Locate the cell with the specified text and output its [x, y] center coordinate. 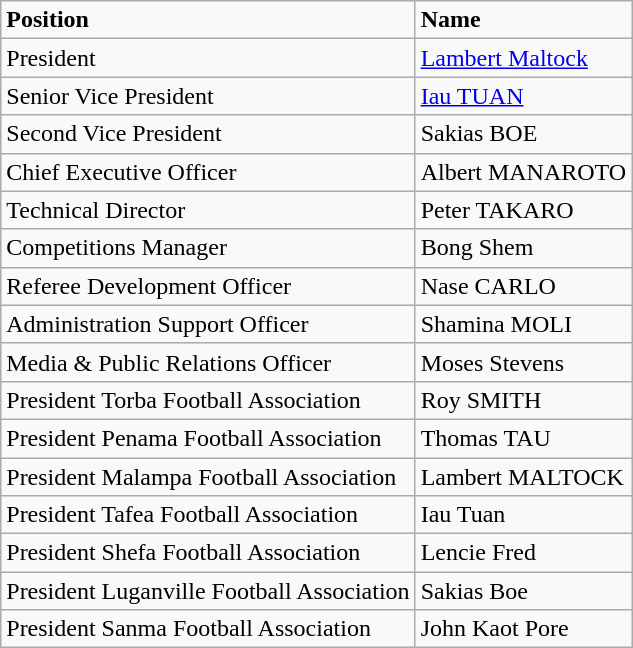
Referee Development Officer [208, 286]
Position [208, 20]
Second Vice President [208, 134]
Sakias Boe [524, 591]
President Penama Football Association [208, 438]
Lambert MALTOCK [524, 477]
Iau Tuan [524, 515]
Shamina MOLI [524, 324]
Moses Stevens [524, 362]
Nase CARLO [524, 286]
President [208, 58]
Senior Vice President [208, 96]
John Kaot Pore [524, 629]
President Tafea Football Association [208, 515]
Lencie Fred [524, 553]
Albert MANAROTO [524, 172]
Media & Public Relations Officer [208, 362]
President Luganville Football Association [208, 591]
Lambert Maltock [524, 58]
President Shefa Football Association [208, 553]
President Torba Football Association [208, 400]
Iau TUAN [524, 96]
Competitions Manager [208, 248]
Thomas TAU [524, 438]
President Sanma Football Association [208, 629]
Chief Executive Officer [208, 172]
Administration Support Officer [208, 324]
Name [524, 20]
Technical Director [208, 210]
Bong Shem [524, 248]
Sakias BOE [524, 134]
Peter TAKARO [524, 210]
President Malampa Football Association [208, 477]
Roy SMITH [524, 400]
